Scan for the cell matching the given text and deliver its [X, Y] coordinate at center. 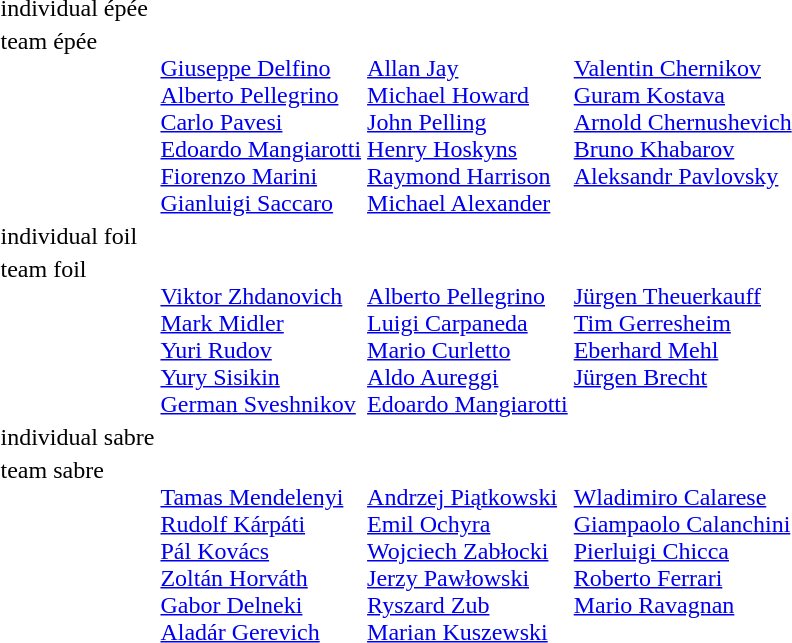
Viktor ZhdanovichMark MidlerYuri RudovYury SisikinGerman Sveshnikov [261, 336]
Allan JayMichael HowardJohn PellingHenry HoskynsRaymond HarrisonMichael Alexander [468, 122]
Alberto PellegrinoLuigi CarpanedaMario CurlettoAldo AureggiEdoardo Mangiarotti [468, 336]
Giuseppe DelfinoAlberto PellegrinoCarlo PavesiEdoardo MangiarottiFiorenzo MariniGianluigi Saccaro [261, 122]
